Return (X, Y) of the center of cell containing provided text 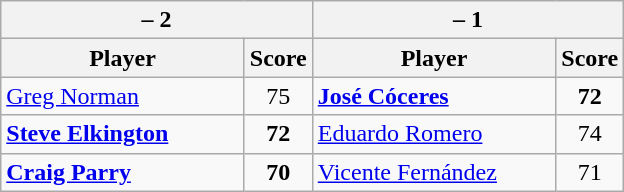
Craig Parry (123, 172)
José Cóceres (434, 96)
– 2 (157, 20)
Vicente Fernández (434, 172)
75 (278, 96)
74 (590, 134)
70 (278, 172)
– 1 (468, 20)
Eduardo Romero (434, 134)
Steve Elkington (123, 134)
71 (590, 172)
Greg Norman (123, 96)
